Detect which cell encompasses the target text, then output its (x, y) center coordinate. 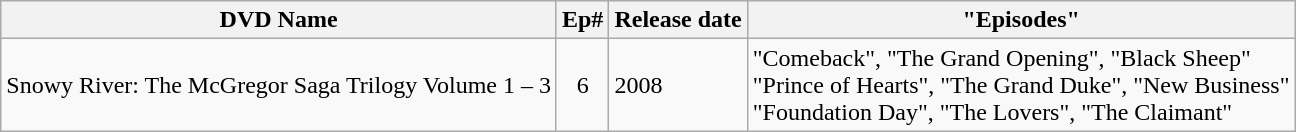
"Episodes" (1021, 20)
"Comeback", "The Grand Opening", "Black Sheep""Prince of Hearts", "The Grand Duke", "New Business""Foundation Day", "The Lovers", "The Claimant" (1021, 85)
DVD Name (279, 20)
Ep# (582, 20)
Release date (678, 20)
Snowy River: The McGregor Saga Trilogy Volume 1 – 3 (279, 85)
2008 (678, 85)
6 (582, 85)
